Return the (x, y) coordinate for the center point of the cell that contains the specified text.  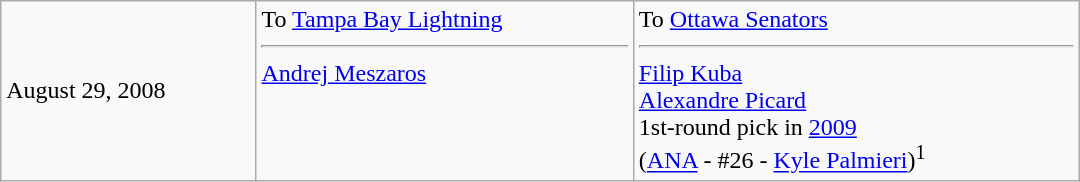
To Tampa Bay LightningAndrej Meszaros (444, 91)
To Ottawa SenatorsFilip KubaAlexandre Picard1st-round pick in 2009(ANA - #26 - Kyle Palmieri)1 (856, 91)
August 29, 2008 (128, 91)
